Identify which cell holds the provided text, then report its [X, Y] central coordinate. 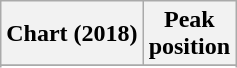
Chart (2018) [72, 34]
Peakposition [189, 34]
